Return the (x, y) coordinate for the center point of the cell that contains the specified text.  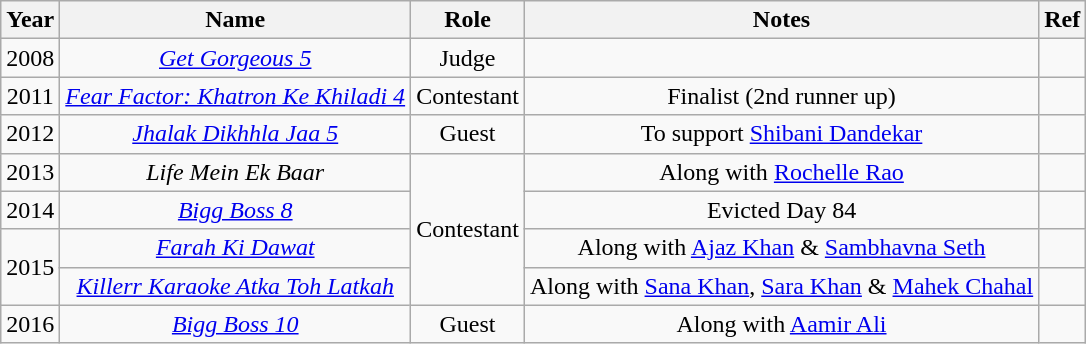
Farah Ki Dawat (236, 248)
2008 (30, 58)
Ref (1062, 20)
Jhalak Dikhhla Jaa 5 (236, 134)
2016 (30, 324)
Evicted Day 84 (781, 210)
Along with Sana Khan, Sara Khan & Mahek Chahal (781, 286)
Name (236, 20)
Life Mein Ek Baar (236, 172)
To support Shibani Dandekar (781, 134)
Along with Rochelle Rao (781, 172)
Bigg Boss 8 (236, 210)
2012 (30, 134)
Get Gorgeous 5 (236, 58)
Bigg Boss 10 (236, 324)
2013 (30, 172)
2014 (30, 210)
Along with Aamir Ali (781, 324)
2011 (30, 96)
Role (468, 20)
Year (30, 20)
Finalist (2nd runner up) (781, 96)
Notes (781, 20)
2015 (30, 267)
Along with Ajaz Khan & Sambhavna Seth (781, 248)
Killerr Karaoke Atka Toh Latkah (236, 286)
Fear Factor: Khatron Ke Khiladi 4 (236, 96)
Judge (468, 58)
